Return [X, Y] of the center of cell containing provided text 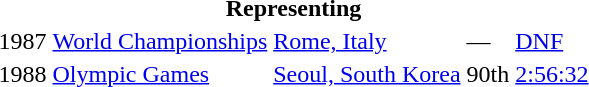
— [488, 41]
Rome, Italy [367, 41]
World Championships [160, 41]
